Locate the cell with the specified text and output its [X, Y] center coordinate. 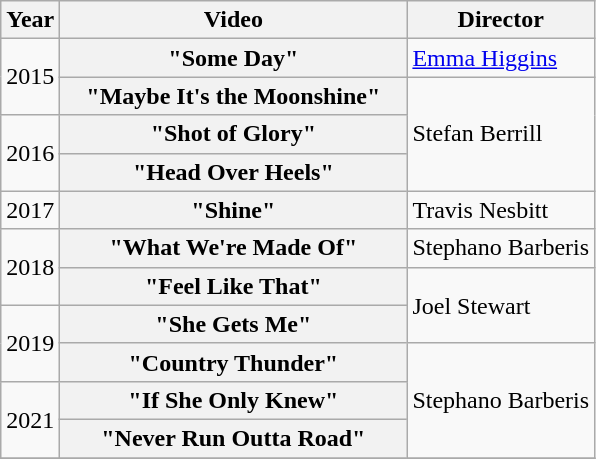
2019 [30, 343]
Video [234, 20]
"Feel Like That" [234, 286]
2018 [30, 267]
2017 [30, 210]
"If She Only Knew" [234, 400]
"Never Run Outta Road" [234, 438]
Stefan Berrill [501, 134]
"She Gets Me" [234, 324]
Joel Stewart [501, 305]
"Shine" [234, 210]
Year [30, 20]
Emma Higgins [501, 58]
2016 [30, 153]
2015 [30, 77]
"Country Thunder" [234, 362]
Travis Nesbitt [501, 210]
2021 [30, 419]
"Shot of Glory" [234, 134]
"Some Day" [234, 58]
"What We're Made Of" [234, 248]
Director [501, 20]
"Head Over Heels" [234, 172]
"Maybe It's the Moonshine" [234, 96]
